Capture the cell that displays the provided text and extract its [X, Y] central coordinate. 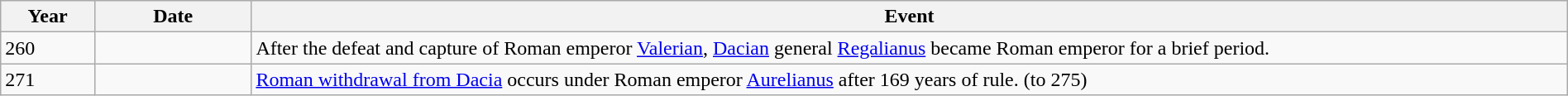
260 [48, 48]
Year [48, 17]
Date [172, 17]
After the defeat and capture of Roman emperor Valerian, Dacian general Regalianus became Roman emperor for a brief period. [910, 48]
Roman withdrawal from Dacia occurs under Roman emperor Aurelianus after 169 years of rule. (to 275) [910, 79]
Event [910, 17]
271 [48, 79]
